Scan for the cell matching the given text and deliver its (X, Y) coordinate at center. 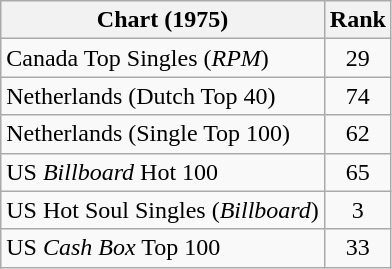
33 (358, 248)
US Billboard Hot 100 (163, 172)
29 (358, 58)
US Hot Soul Singles (Billboard) (163, 210)
Chart (1975) (163, 20)
Netherlands (Dutch Top 40) (163, 96)
Rank (358, 20)
Canada Top Singles (RPM) (163, 58)
74 (358, 96)
US Cash Box Top 100 (163, 248)
65 (358, 172)
3 (358, 210)
Netherlands (Single Top 100) (163, 134)
62 (358, 134)
